Identify which cell holds the provided text, then report its [x, y] central coordinate. 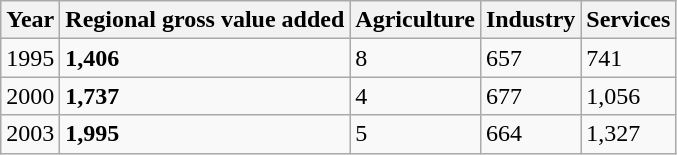
Services [628, 20]
664 [530, 134]
2003 [30, 134]
Regional gross value added [205, 20]
1,327 [628, 134]
4 [416, 96]
2000 [30, 96]
1,056 [628, 96]
Industry [530, 20]
657 [530, 58]
1,995 [205, 134]
1995 [30, 58]
741 [628, 58]
677 [530, 96]
Year [30, 20]
1,737 [205, 96]
5 [416, 134]
8 [416, 58]
Agriculture [416, 20]
1,406 [205, 58]
